Detect which cell encompasses the target text, then output its (x, y) center coordinate. 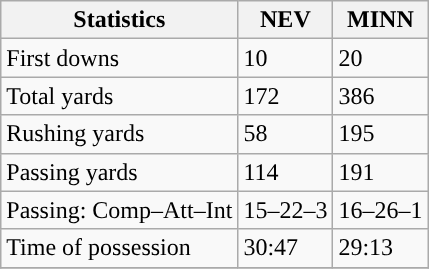
Passing yards (120, 172)
195 (380, 134)
MINN (380, 20)
NEV (286, 20)
58 (286, 134)
Total yards (120, 96)
Time of possession (120, 248)
First downs (120, 58)
114 (286, 172)
10 (286, 58)
29:13 (380, 248)
30:47 (286, 248)
191 (380, 172)
172 (286, 96)
386 (380, 96)
Rushing yards (120, 134)
16–26–1 (380, 210)
Statistics (120, 20)
20 (380, 58)
15–22–3 (286, 210)
Passing: Comp–Att–Int (120, 210)
